Search for the cell housing the specified text and yield its [X, Y] center coordinate. 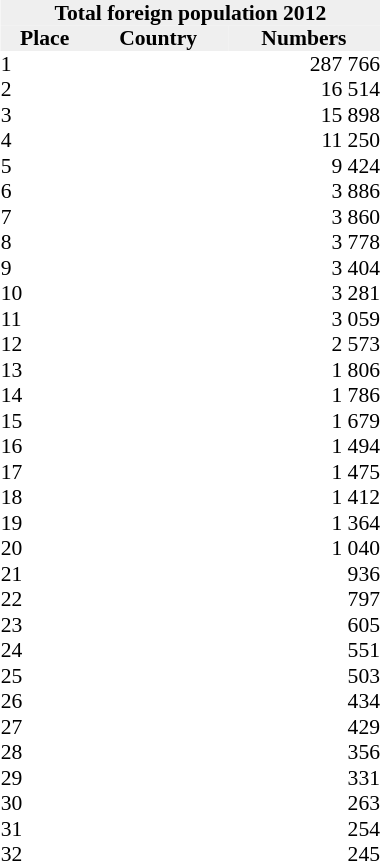
3 281 [304, 293]
2 [45, 89]
5 [45, 166]
10 [45, 293]
15 [45, 421]
331 [304, 778]
1 364 [304, 523]
3 860 [304, 217]
13 [45, 370]
16 [45, 447]
16 514 [304, 89]
254 [304, 829]
9 [45, 268]
14 [45, 395]
15 898 [304, 115]
1 [45, 64]
25 [45, 676]
22 [45, 599]
936 [304, 574]
3 404 [304, 268]
30 [45, 803]
28 [45, 753]
356 [304, 753]
263 [304, 803]
18 [45, 497]
6 [45, 191]
3 886 [304, 191]
Country [158, 39]
17 [45, 472]
1 806 [304, 370]
29 [45, 778]
797 [304, 599]
3 059 [304, 319]
27 [45, 727]
3 778 [304, 243]
503 [304, 676]
551 [304, 651]
Total foreign population 2012 [190, 13]
1 475 [304, 472]
21 [45, 574]
31 [45, 829]
24 [45, 651]
3 [45, 115]
12 [45, 345]
434 [304, 701]
23 [45, 625]
Place [45, 39]
19 [45, 523]
26 [45, 701]
2 573 [304, 345]
605 [304, 625]
9 424 [304, 166]
20 [45, 549]
8 [45, 243]
11 [45, 319]
1 786 [304, 395]
4 [45, 141]
287 766 [304, 64]
7 [45, 217]
429 [304, 727]
1 040 [304, 549]
1 679 [304, 421]
1 412 [304, 497]
Numbers [304, 39]
1 494 [304, 447]
11 250 [304, 141]
